Return the (X, Y) coordinate for the center point of the cell that contains the specified text.  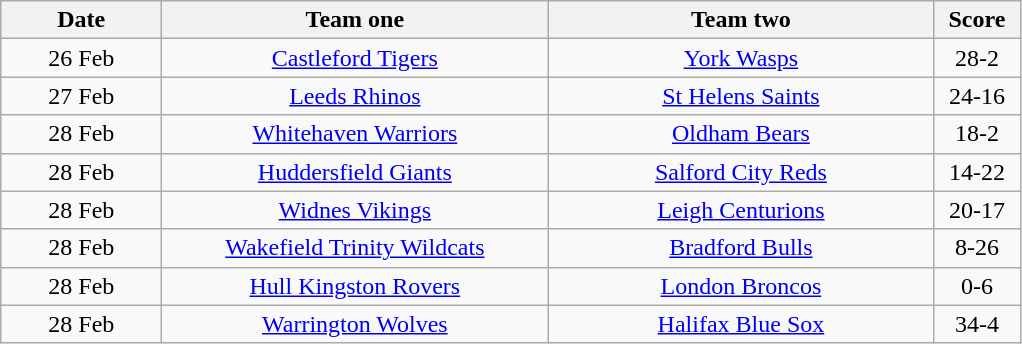
Wakefield Trinity Wildcats (355, 248)
26 Feb (82, 58)
London Broncos (741, 286)
Widnes Vikings (355, 210)
Castleford Tigers (355, 58)
Bradford Bulls (741, 248)
Leeds Rhinos (355, 96)
Team one (355, 20)
Score (977, 20)
Hull Kingston Rovers (355, 286)
Halifax Blue Sox (741, 324)
Huddersfield Giants (355, 172)
Team two (741, 20)
20-17 (977, 210)
28-2 (977, 58)
Warrington Wolves (355, 324)
Date (82, 20)
34-4 (977, 324)
Whitehaven Warriors (355, 134)
27 Feb (82, 96)
24-16 (977, 96)
Salford City Reds (741, 172)
St Helens Saints (741, 96)
York Wasps (741, 58)
Oldham Bears (741, 134)
0-6 (977, 286)
14-22 (977, 172)
Leigh Centurions (741, 210)
8-26 (977, 248)
18-2 (977, 134)
